Output the (x, y) coordinate of the center of the cell containing the given text.  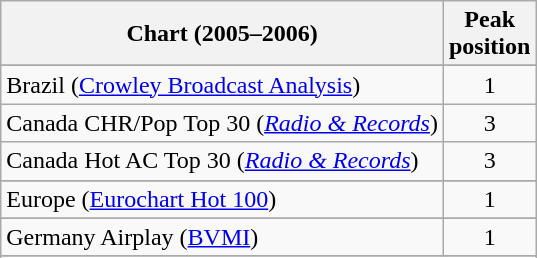
Brazil (Crowley Broadcast Analysis) (222, 85)
Chart (2005–2006) (222, 34)
Peakposition (489, 34)
Europe (Eurochart Hot 100) (222, 199)
Canada CHR/Pop Top 30 (Radio & Records) (222, 123)
Canada Hot AC Top 30 (Radio & Records) (222, 161)
Germany Airplay (BVMI) (222, 237)
